Output the (x, y) coordinate of the center of the cell containing the given text.  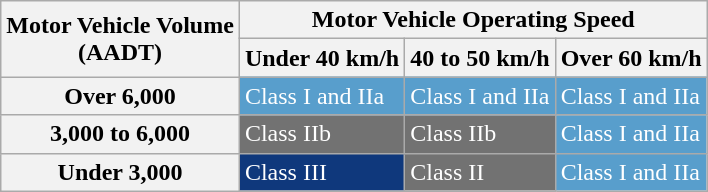
Class III (322, 172)
Class II (480, 172)
Under 40 km/h (322, 58)
40 to 50 km/h (480, 58)
3,000 to 6,000 (120, 134)
Over 60 km/h (631, 58)
Motor Vehicle Volume(AADT) (120, 39)
Under 3,000 (120, 172)
Motor Vehicle Operating Speed (473, 20)
Over 6,000 (120, 96)
